Identify which cell holds the provided text, then report its [X, Y] central coordinate. 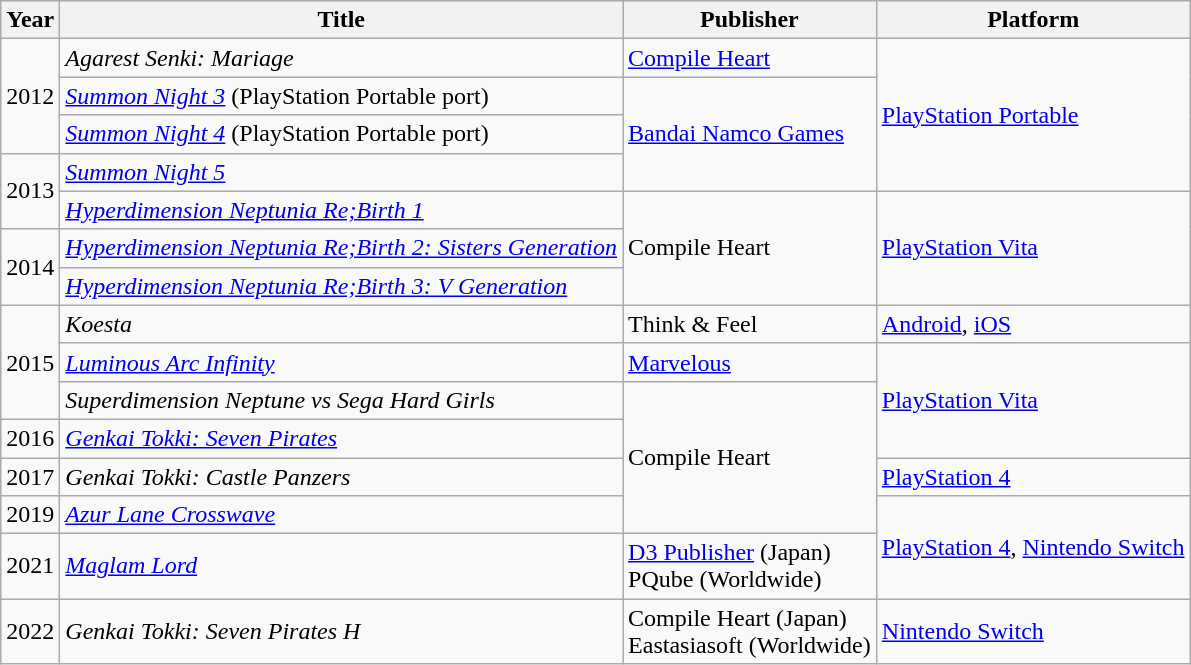
Superdimension Neptune vs Sega Hard Girls [342, 400]
Platform [1033, 20]
Year [30, 20]
2012 [30, 96]
Azur Lane Crosswave [342, 515]
Genkai Tokki: Seven Pirates [342, 438]
2016 [30, 438]
2014 [30, 267]
Maglam Lord [342, 566]
Summon Night 5 [342, 172]
2022 [30, 632]
Hyperdimension Neptunia Re;Birth 2: Sisters Generation [342, 248]
D3 Publisher (Japan)PQube (Worldwide) [750, 566]
Genkai Tokki: Castle Panzers [342, 477]
Bandai Namco Games [750, 134]
2019 [30, 515]
Marvelous [750, 362]
2017 [30, 477]
Think & Feel [750, 324]
PlayStation 4 [1033, 477]
Luminous Arc Infinity [342, 362]
Genkai Tokki: Seven Pirates H [342, 632]
Hyperdimension Neptunia Re;Birth 1 [342, 210]
Nintendo Switch [1033, 632]
Publisher [750, 20]
PlayStation Portable [1033, 115]
2013 [30, 191]
2015 [30, 362]
Agarest Senki: Mariage [342, 58]
Android, iOS [1033, 324]
Hyperdimension Neptunia Re;Birth 3: V Generation [342, 286]
Compile Heart (Japan)Eastasiasoft (Worldwide) [750, 632]
Summon Night 4 (PlayStation Portable port) [342, 134]
Title [342, 20]
PlayStation 4, Nintendo Switch [1033, 548]
Koesta [342, 324]
2021 [30, 566]
Summon Night 3 (PlayStation Portable port) [342, 96]
